Return the (X, Y) coordinate for the center point of the cell that contains the specified text.  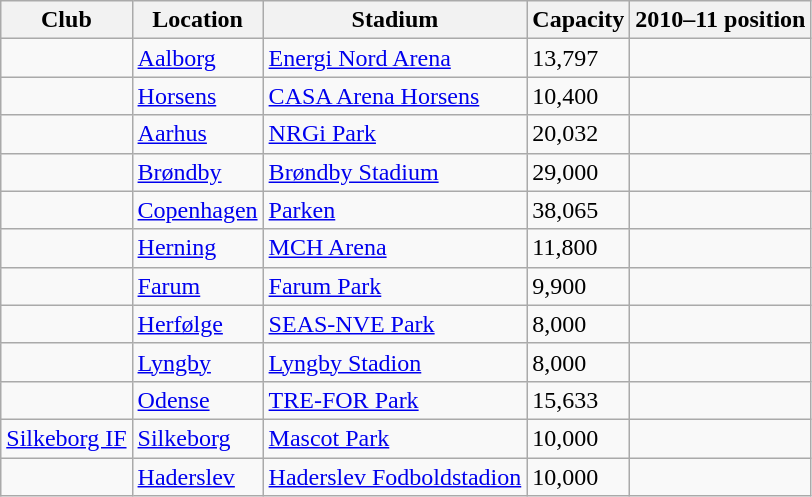
Haderslev (198, 477)
Energi Nord Arena (395, 58)
15,633 (578, 400)
Location (198, 20)
Herning (198, 248)
11,800 (578, 248)
10,400 (578, 96)
Aarhus (198, 134)
Brøndby (198, 172)
2010–11 position (720, 20)
9,900 (578, 286)
Silkeborg (198, 438)
38,065 (578, 210)
Copenhagen (198, 210)
Silkeborg IF (66, 438)
Club (66, 20)
20,032 (578, 134)
Stadium (395, 20)
TRE-FOR Park (395, 400)
Lyngby Stadion (395, 362)
Haderslev Fodboldstadion (395, 477)
29,000 (578, 172)
CASA Arena Horsens (395, 96)
Farum Park (395, 286)
MCH Arena (395, 248)
NRGi Park (395, 134)
Brøndby Stadium (395, 172)
Parken (395, 210)
Lyngby (198, 362)
Aalborg (198, 58)
Odense (198, 400)
Mascot Park (395, 438)
SEAS-NVE Park (395, 324)
Farum (198, 286)
13,797 (578, 58)
Herfølge (198, 324)
Capacity (578, 20)
Horsens (198, 96)
